Pinpoint the cell where the given text exists, returning its [X, Y] midpoint coordinate. 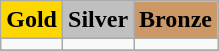
Gold [32, 20]
Silver [98, 20]
Bronze [176, 20]
